Determine the (x, y) coordinate at the center of the cell enclosing the given text.  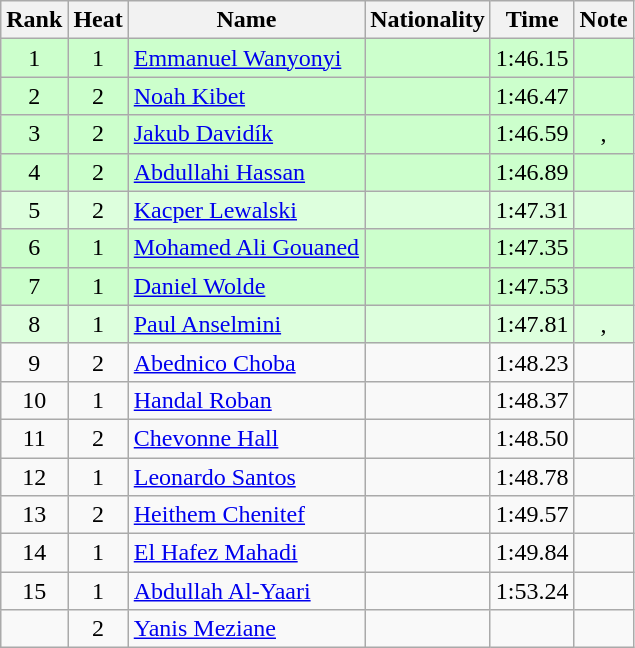
Time (532, 20)
10 (34, 400)
12 (34, 477)
1:47.53 (532, 286)
1:48.23 (532, 362)
1:47.35 (532, 248)
Abdullahi Hassan (246, 172)
Kacper Lewalski (246, 210)
Rank (34, 20)
1:49.57 (532, 515)
13 (34, 515)
Nationality (428, 20)
Name (246, 20)
Noah Kibet (246, 96)
9 (34, 362)
1:46.47 (532, 96)
11 (34, 438)
1:47.81 (532, 324)
1:46.15 (532, 58)
Handal Roban (246, 400)
5 (34, 210)
1:48.50 (532, 438)
Abdullah Al-Yaari (246, 591)
Leonardo Santos (246, 477)
7 (34, 286)
1:53.24 (532, 591)
8 (34, 324)
15 (34, 591)
3 (34, 134)
El Hafez Mahadi (246, 553)
1:49.84 (532, 553)
Mohamed Ali Gouaned (246, 248)
Heat (98, 20)
Emmanuel Wanyonyi (246, 58)
Yanis Meziane (246, 629)
1:46.59 (532, 134)
6 (34, 248)
1:47.31 (532, 210)
Heithem Chenitef (246, 515)
14 (34, 553)
1:48.78 (532, 477)
Chevonne Hall (246, 438)
1:46.89 (532, 172)
4 (34, 172)
Paul Anselmini (246, 324)
1:48.37 (532, 400)
Jakub Davidík (246, 134)
Daniel Wolde (246, 286)
Note (604, 20)
Abednico Choba (246, 362)
